Find where the given text appears and provide that cell's center as (X, Y) coordinate. 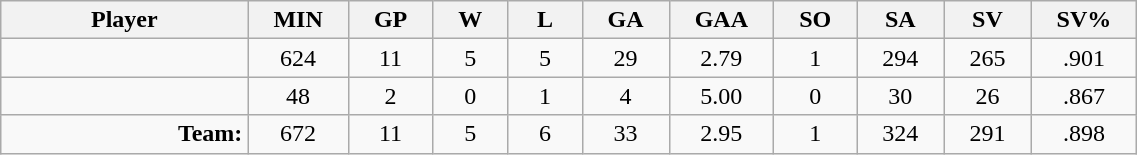
2.79 (721, 58)
SV% (1084, 20)
33 (626, 134)
.898 (1084, 134)
672 (298, 134)
265 (988, 58)
Player (124, 20)
624 (298, 58)
26 (988, 96)
4 (626, 96)
SV (988, 20)
.867 (1084, 96)
5.00 (721, 96)
2.95 (721, 134)
GA (626, 20)
Team: (124, 134)
294 (900, 58)
SO (816, 20)
48 (298, 96)
29 (626, 58)
L (545, 20)
GP (390, 20)
30 (900, 96)
6 (545, 134)
291 (988, 134)
2 (390, 96)
GAA (721, 20)
W (470, 20)
.901 (1084, 58)
MIN (298, 20)
324 (900, 134)
SA (900, 20)
